Detect which cell encompasses the target text, then output its [X, Y] center coordinate. 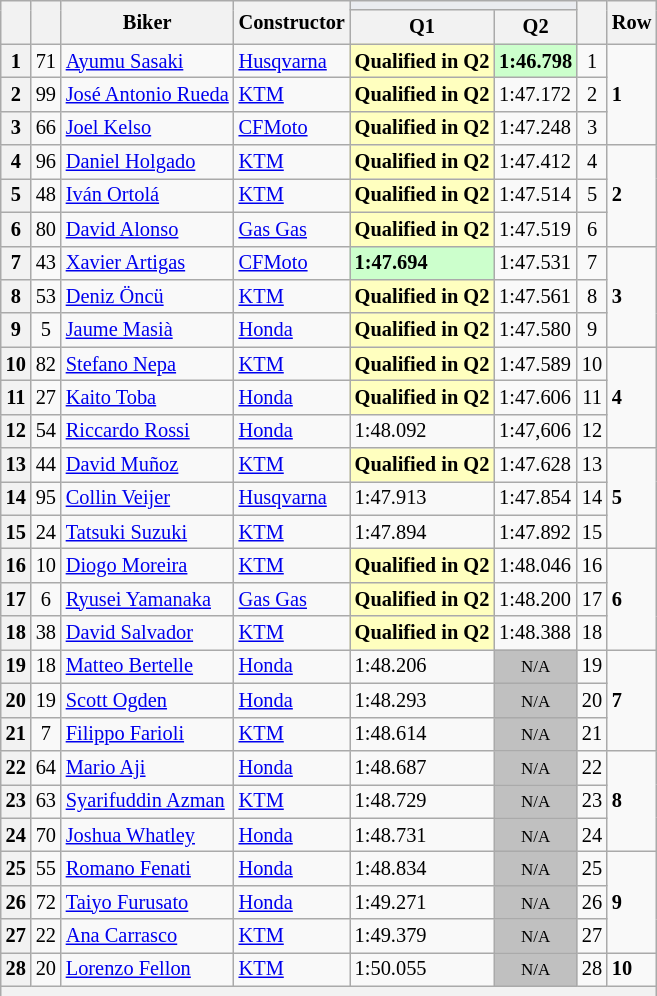
1:48.388 [536, 633]
1:48.293 [422, 700]
48 [46, 195]
Mario Aji [148, 767]
Ryusei Yamanaka [148, 599]
80 [46, 229]
1:48.092 [422, 431]
Riccardo Rossi [148, 431]
43 [46, 263]
1:47.412 [536, 162]
1:49.271 [422, 902]
1:48.834 [422, 868]
1:47.589 [536, 364]
44 [46, 465]
1:47.628 [536, 465]
1:48.731 [422, 835]
1:50.055 [422, 969]
1:47.854 [536, 498]
Diogo Moreira [148, 565]
Deniz Öncü [148, 296]
1:47,606 [536, 431]
Matteo Bertelle [148, 666]
70 [46, 835]
71 [46, 61]
José Antonio Rueda [148, 94]
1:47.913 [422, 498]
1:48.206 [422, 666]
1:47.514 [536, 195]
Romano Fenati [148, 868]
Iván Ortolá [148, 195]
Syarifuddin Azman [148, 801]
Biker [148, 22]
55 [46, 868]
Stefano Nepa [148, 364]
Q2 [536, 27]
Row [632, 22]
Filippo Farioli [148, 734]
Ayumu Sasaki [148, 61]
Joel Kelso [148, 128]
Collin Veijer [148, 498]
Joshua Whatley [148, 835]
Constructor [292, 22]
1:49.379 [422, 936]
1:47.172 [536, 94]
David Salvador [148, 633]
Scott Ogden [148, 700]
1:48.046 [536, 565]
Jaume Masià [148, 330]
1:47.694 [422, 263]
99 [46, 94]
1:47.519 [536, 229]
54 [46, 431]
Kaito Toba [148, 397]
82 [46, 364]
38 [46, 633]
66 [46, 128]
Xavier Artigas [148, 263]
Lorenzo Fellon [148, 969]
64 [46, 767]
Daniel Holgado [148, 162]
Q1 [422, 27]
Tatsuki Suzuki [148, 532]
63 [46, 801]
Taiyo Furusato [148, 902]
David Muñoz [148, 465]
1:47.248 [536, 128]
72 [46, 902]
David Alonso [148, 229]
1:47.894 [422, 532]
1:47.606 [536, 397]
1:46.798 [536, 61]
1:47.892 [536, 532]
1:48.614 [422, 734]
1:48.687 [422, 767]
1:47.580 [536, 330]
1:47.561 [536, 296]
1:48.729 [422, 801]
95 [46, 498]
1:47.531 [536, 263]
53 [46, 296]
Ana Carrasco [148, 936]
96 [46, 162]
1:48.200 [536, 599]
